Scan for the cell matching the given text and deliver its (x, y) coordinate at center. 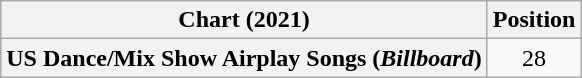
28 (534, 58)
US Dance/Mix Show Airplay Songs (Billboard) (244, 58)
Chart (2021) (244, 20)
Position (534, 20)
